Return [X, Y] of the center of cell containing provided text 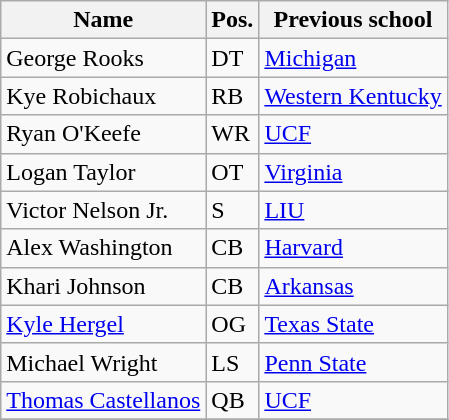
Virginia [353, 172]
DT [232, 58]
Thomas Castellanos [104, 400]
Name [104, 20]
OG [232, 324]
George Rooks [104, 58]
QB [232, 400]
LIU [353, 210]
S [232, 210]
Michigan [353, 58]
OT [232, 172]
Alex Washington [104, 248]
Kye Robichaux [104, 96]
Khari Johnson [104, 286]
RB [232, 96]
Pos. [232, 20]
Harvard [353, 248]
Previous school [353, 20]
Arkansas [353, 286]
Logan Taylor [104, 172]
Ryan O'Keefe [104, 134]
Michael Wright [104, 362]
Victor Nelson Jr. [104, 210]
Kyle Hergel [104, 324]
LS [232, 362]
Western Kentucky [353, 96]
Texas State [353, 324]
Penn State [353, 362]
WR [232, 134]
